Search for the cell housing the specified text and yield its (X, Y) center coordinate. 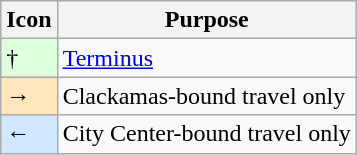
† (29, 58)
Purpose (206, 20)
City Center-bound travel only (206, 134)
Terminus (206, 58)
Clackamas-bound travel only (206, 96)
Icon (29, 20)
← (29, 134)
→ (29, 96)
